Search for the cell housing the specified text and yield its [X, Y] center coordinate. 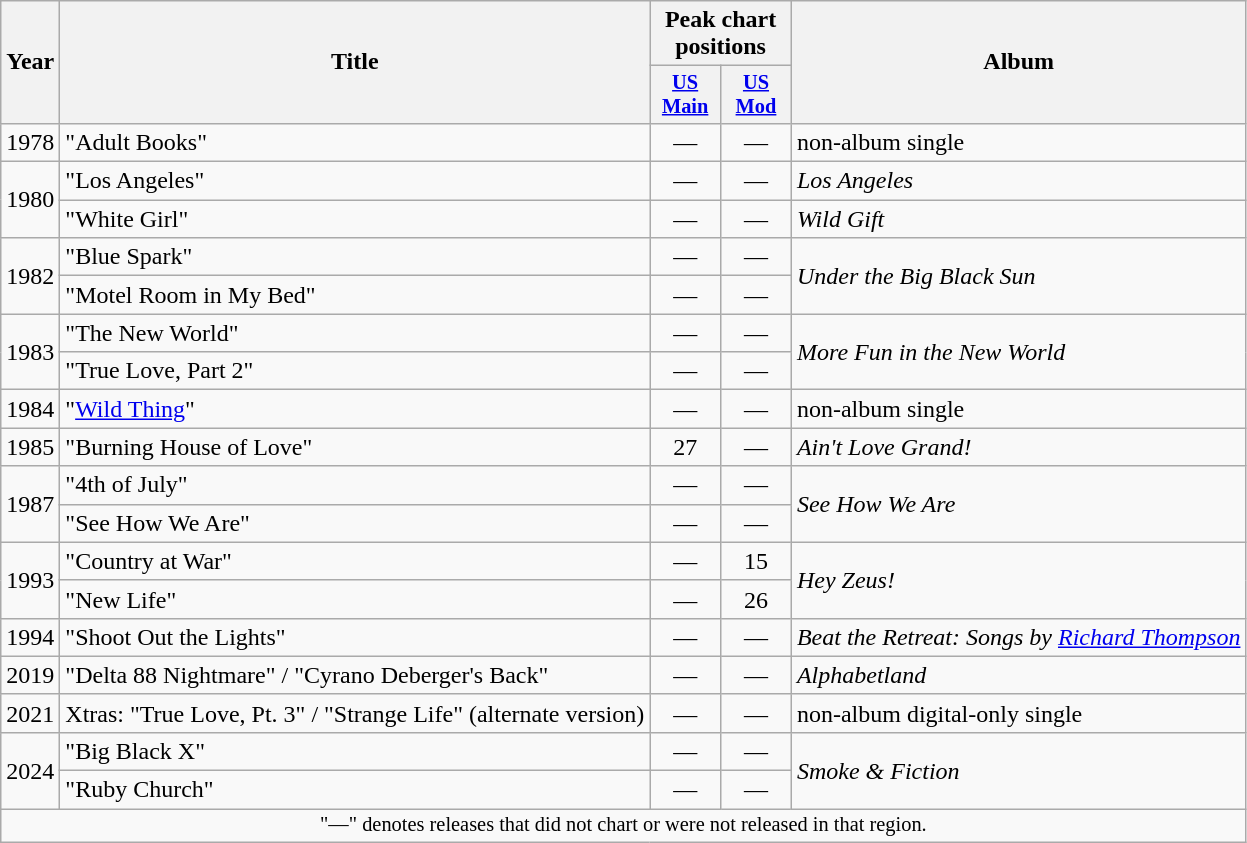
"4th of July" [355, 485]
1985 [30, 447]
Alphabetland [1018, 675]
"Big Black X" [355, 751]
Album [1018, 62]
"The New World" [355, 333]
1982 [30, 276]
USMod [756, 95]
More Fun in the New World [1018, 352]
Beat the Retreat: Songs by Richard Thompson [1018, 637]
See How We Are [1018, 504]
Smoke & Fiction [1018, 770]
1984 [30, 409]
1993 [30, 580]
27 [686, 447]
"Shoot Out the Lights" [355, 637]
"Country at War" [355, 561]
"White Girl" [355, 219]
Under the Big Black Sun [1018, 276]
"Adult Books" [355, 142]
"Wild Thing" [355, 409]
USMain [686, 95]
Hey Zeus! [1018, 580]
"Blue Spark" [355, 257]
2019 [30, 675]
"Delta 88 Nightmare" / "Cyrano Deberger's Back" [355, 675]
"—" denotes releases that did not chart or were not released in that region. [624, 826]
"True Love, Part 2" [355, 371]
1987 [30, 504]
1994 [30, 637]
15 [756, 561]
"Los Angeles" [355, 181]
1980 [30, 200]
Wild Gift [1018, 219]
Peak chart positions [721, 34]
non-album digital-only single [1018, 713]
Los Angeles [1018, 181]
Xtras: "True Love, Pt. 3" / "Strange Life" (alternate version) [355, 713]
1978 [30, 142]
2024 [30, 770]
2021 [30, 713]
"See How We Are" [355, 523]
26 [756, 599]
"New Life" [355, 599]
Title [355, 62]
1983 [30, 352]
"Ruby Church" [355, 790]
Year [30, 62]
"Motel Room in My Bed" [355, 295]
"Burning House of Love" [355, 447]
Ain't Love Grand! [1018, 447]
